Search for the cell housing the specified text and yield its (x, y) center coordinate. 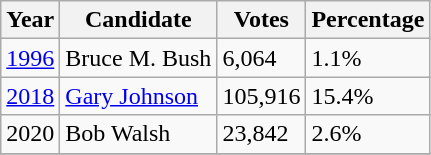
1996 (30, 58)
Votes (262, 20)
1.1% (368, 58)
2.6% (368, 134)
15.4% (368, 96)
6,064 (262, 58)
105,916 (262, 96)
Bruce M. Bush (138, 58)
Percentage (368, 20)
Year (30, 20)
Bob Walsh (138, 134)
Candidate (138, 20)
2018 (30, 96)
2020 (30, 134)
23,842 (262, 134)
Gary Johnson (138, 96)
